Locate the cell with the specified text and output its [X, Y] center coordinate. 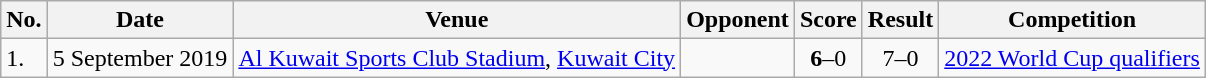
No. [24, 20]
Venue [457, 20]
2022 World Cup qualifiers [1072, 58]
Score [828, 20]
Al Kuwait Sports Club Stadium, Kuwait City [457, 58]
6–0 [828, 58]
5 September 2019 [140, 58]
1. [24, 58]
Competition [1072, 20]
7–0 [900, 58]
Opponent [738, 20]
Date [140, 20]
Result [900, 20]
